Find where the given text appears and provide that cell's center as [x, y] coordinate. 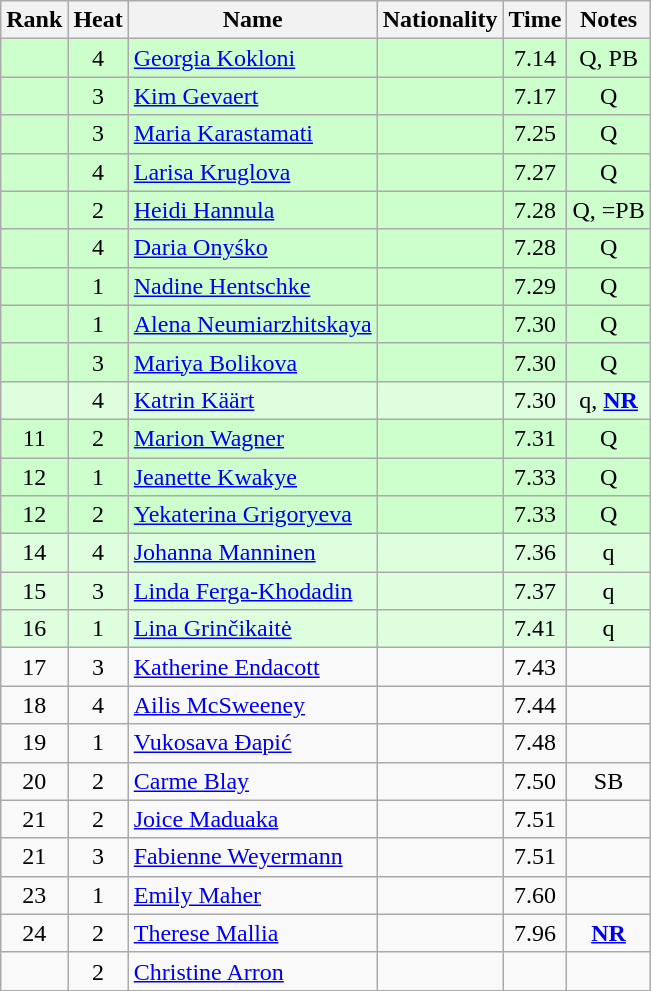
Emily Maher [252, 895]
Ailis McSweeney [252, 705]
Marion Wagner [252, 438]
7.17 [535, 96]
7.37 [535, 591]
7.44 [535, 705]
Kim Gevaert [252, 96]
Alena Neumiarzhitskaya [252, 324]
11 [34, 438]
Name [252, 20]
14 [34, 553]
Lina Grinčikaitė [252, 629]
7.27 [535, 172]
7.96 [535, 933]
Fabienne Weyermann [252, 857]
NR [608, 933]
Mariya Bolikova [252, 362]
Maria Karastamati [252, 134]
19 [34, 743]
7.29 [535, 286]
Jeanette Kwakye [252, 477]
23 [34, 895]
7.31 [535, 438]
7.14 [535, 58]
7.50 [535, 781]
Q, PB [608, 58]
16 [34, 629]
7.48 [535, 743]
Heat [98, 20]
7.43 [535, 667]
7.60 [535, 895]
20 [34, 781]
Carme Blay [252, 781]
q, NR [608, 400]
Yekaterina Grigoryeva [252, 515]
Katrin Käärt [252, 400]
Notes [608, 20]
Nadine Hentschke [252, 286]
Katherine Endacott [252, 667]
7.41 [535, 629]
Joice Maduaka [252, 819]
Q, =PB [608, 210]
Time [535, 20]
Georgia Kokloni [252, 58]
Johanna Manninen [252, 553]
Rank [34, 20]
Linda Ferga-Khodadin [252, 591]
7.25 [535, 134]
17 [34, 667]
Therese Mallia [252, 933]
18 [34, 705]
Daria Onyśko [252, 248]
15 [34, 591]
SB [608, 781]
Christine Arron [252, 971]
Larisa Kruglova [252, 172]
24 [34, 933]
Heidi Hannula [252, 210]
7.36 [535, 553]
Nationality [440, 20]
Vukosava Đapić [252, 743]
